Output the (X, Y) coordinate of the center of the cell containing the given text.  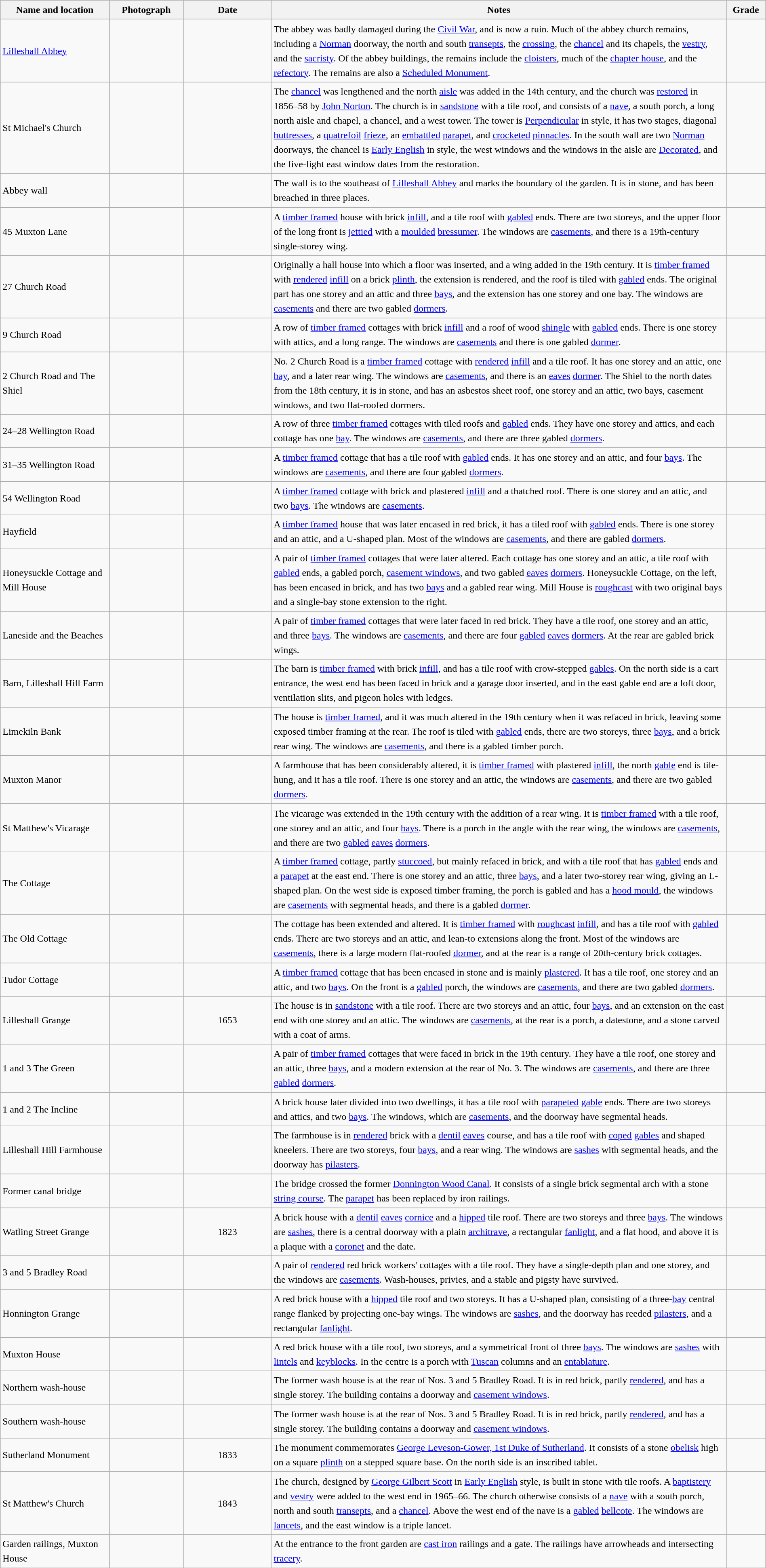
2 Church Road and The Shiel (55, 383)
Muxton Manor (55, 780)
45 Muxton Lane (55, 231)
St Matthew's Church (55, 1503)
1653 (227, 1020)
Watling Street Grange (55, 1232)
24–28 Wellington Road (55, 431)
Photograph (146, 10)
27 Church Road (55, 287)
Abbey wall (55, 191)
Laneside and the Beaches (55, 635)
St Michael's Church (55, 128)
Hayfield (55, 532)
Name and location (55, 10)
Grade (746, 10)
The wall is to the southeast of Lilleshall Abbey and marks the boundary of the garden. It is in stone, and has been breached in three places. (499, 191)
Lilleshall Grange (55, 1020)
Notes (499, 10)
Lilleshall Abbey (55, 51)
St Matthew's Vicarage (55, 828)
Southern wash-house (55, 1422)
The Old Cottage (55, 938)
1823 (227, 1232)
54 Wellington Road (55, 498)
1843 (227, 1503)
Barn, Lilleshall Hill Farm (55, 684)
Sutherland Monument (55, 1455)
1 and 2 The Incline (55, 1109)
Tudor Cottage (55, 980)
Garden railings, Muxton House (55, 1551)
Lilleshall Hill Farmhouse (55, 1150)
1833 (227, 1455)
31–35 Wellington Road (55, 465)
The Cottage (55, 883)
Honnington Grange (55, 1313)
9 Church Road (55, 335)
At the entrance to the front garden are cast iron railings and a gate. The railings have arrowheads and intersecting tracery. (499, 1551)
Former canal bridge (55, 1191)
Date (227, 10)
Limekiln Bank (55, 731)
Honeysuckle Cottage and Mill House (55, 580)
Muxton House (55, 1355)
Northern wash-house (55, 1388)
3 and 5 Bradley Road (55, 1272)
1 and 3 The Green (55, 1069)
